Detect which cell encompasses the target text, then output its [x, y] center coordinate. 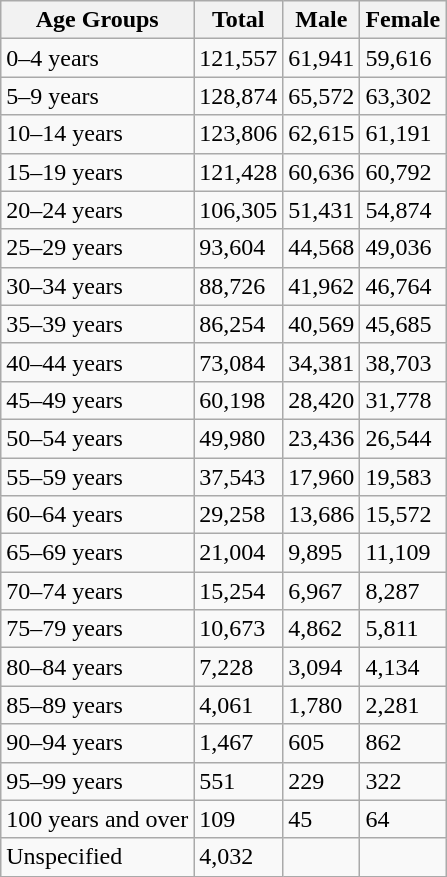
49,980 [238, 438]
106,305 [238, 210]
4,061 [238, 705]
7,228 [238, 667]
40–44 years [98, 362]
45–49 years [98, 400]
Male [322, 20]
5,811 [403, 629]
Unspecified [98, 857]
85–89 years [98, 705]
Female [403, 20]
86,254 [238, 324]
49,036 [403, 248]
128,874 [238, 96]
15,254 [238, 591]
13,686 [322, 515]
60,636 [322, 172]
73,084 [238, 362]
1,467 [238, 743]
109 [238, 819]
62,615 [322, 134]
60–64 years [98, 515]
3,094 [322, 667]
121,428 [238, 172]
93,604 [238, 248]
63,302 [403, 96]
51,431 [322, 210]
100 years and over [98, 819]
322 [403, 781]
10–14 years [98, 134]
34,381 [322, 362]
70–74 years [98, 591]
80–84 years [98, 667]
45,685 [403, 324]
44,568 [322, 248]
23,436 [322, 438]
50–54 years [98, 438]
9,895 [322, 553]
46,764 [403, 286]
8,287 [403, 591]
15–19 years [98, 172]
31,778 [403, 400]
0–4 years [98, 58]
229 [322, 781]
28,420 [322, 400]
25–29 years [98, 248]
65–69 years [98, 553]
64 [403, 819]
30–34 years [98, 286]
6,967 [322, 591]
Total [238, 20]
4,032 [238, 857]
65,572 [322, 96]
60,198 [238, 400]
2,281 [403, 705]
4,862 [322, 629]
59,616 [403, 58]
123,806 [238, 134]
40,569 [322, 324]
61,191 [403, 134]
121,557 [238, 58]
45 [322, 819]
5–9 years [98, 96]
15,572 [403, 515]
4,134 [403, 667]
88,726 [238, 286]
17,960 [322, 477]
11,109 [403, 553]
61,941 [322, 58]
37,543 [238, 477]
26,544 [403, 438]
29,258 [238, 515]
20–24 years [98, 210]
862 [403, 743]
19,583 [403, 477]
1,780 [322, 705]
90–94 years [98, 743]
41,962 [322, 286]
60,792 [403, 172]
54,874 [403, 210]
95–99 years [98, 781]
75–79 years [98, 629]
605 [322, 743]
551 [238, 781]
35–39 years [98, 324]
38,703 [403, 362]
55–59 years [98, 477]
21,004 [238, 553]
Age Groups [98, 20]
10,673 [238, 629]
